Scan for the cell matching the given text and deliver its (X, Y) coordinate at center. 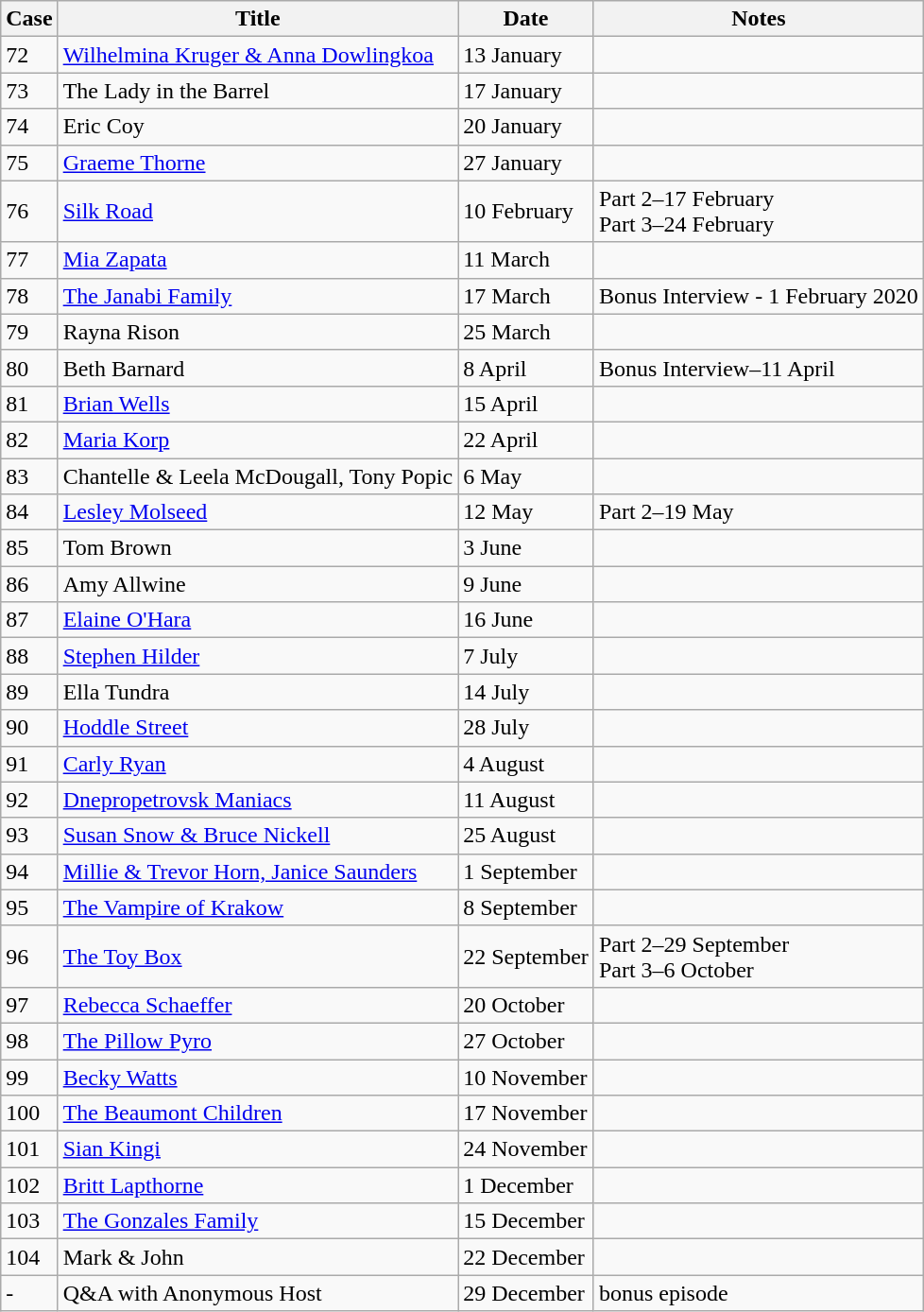
The Lady in the Barrel (258, 91)
10 February (526, 212)
Mark & John (258, 1257)
1 December (526, 1185)
Ella Tundra (258, 692)
77 (29, 260)
25 March (526, 332)
Hoddle Street (258, 728)
93 (29, 836)
The Beaumont Children (258, 1113)
Case (29, 19)
Date (526, 19)
Rebecca Schaeffer (258, 1005)
101 (29, 1149)
73 (29, 91)
Elaine O'Hara (258, 620)
98 (29, 1041)
Becky Watts (258, 1077)
Sian Kingi (258, 1149)
13 January (526, 55)
99 (29, 1077)
6 May (526, 475)
Wilhelmina Kruger & Anna Dowlingkoa (258, 55)
- (29, 1293)
Maria Korp (258, 440)
100 (29, 1113)
103 (29, 1221)
3 June (526, 548)
7 July (526, 656)
The Pillow Pyro (258, 1041)
17 November (526, 1113)
25 August (526, 836)
14 July (526, 692)
Silk Road (258, 212)
Part 2–17 FebruaryPart 3–24 February (758, 212)
78 (29, 296)
17 March (526, 296)
8 September (526, 907)
Bonus Interview–11 April (758, 368)
Stephen Hilder (258, 656)
81 (29, 404)
97 (29, 1005)
Susan Snow & Bruce Nickell (258, 836)
89 (29, 692)
79 (29, 332)
102 (29, 1185)
Part 2–29 SeptemberPart 3–6 October (758, 957)
Title (258, 19)
82 (29, 440)
90 (29, 728)
76 (29, 212)
80 (29, 368)
15 April (526, 404)
20 January (526, 127)
84 (29, 512)
22 December (526, 1257)
8 April (526, 368)
88 (29, 656)
72 (29, 55)
Graeme Thorne (258, 163)
86 (29, 584)
11 March (526, 260)
91 (29, 764)
4 August (526, 764)
Dnepropetrovsk Maniacs (258, 800)
15 December (526, 1221)
24 November (526, 1149)
87 (29, 620)
Beth Barnard (258, 368)
bonus episode (758, 1293)
95 (29, 907)
22 April (526, 440)
1 September (526, 872)
Lesley Molseed (258, 512)
Notes (758, 19)
Tom Brown (258, 548)
Rayna Rison (258, 332)
Q&A with Anonymous Host (258, 1293)
10 November (526, 1077)
83 (29, 475)
Amy Allwine (258, 584)
12 May (526, 512)
Britt Lapthorne (258, 1185)
29 December (526, 1293)
Millie & Trevor Horn, Janice Saunders (258, 872)
The Gonzales Family (258, 1221)
The Toy Box (258, 957)
27 January (526, 163)
Carly Ryan (258, 764)
22 September (526, 957)
16 June (526, 620)
11 August (526, 800)
Brian Wells (258, 404)
The Janabi Family (258, 296)
Mia Zapata (258, 260)
75 (29, 163)
28 July (526, 728)
94 (29, 872)
20 October (526, 1005)
17 January (526, 91)
74 (29, 127)
9 June (526, 584)
27 October (526, 1041)
96 (29, 957)
Chantelle & Leela McDougall, Tony Popic (258, 475)
Bonus Interview - 1 February 2020 (758, 296)
85 (29, 548)
Eric Coy (258, 127)
Part 2–19 May (758, 512)
104 (29, 1257)
The Vampire of Krakow (258, 907)
92 (29, 800)
